Pinpoint the cell where the given text exists, returning its [X, Y] midpoint coordinate. 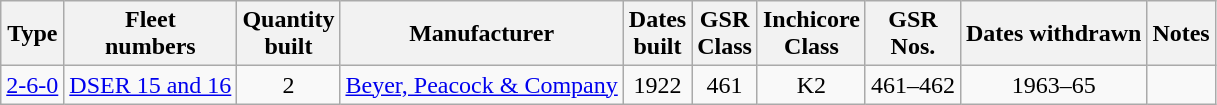
Datesbuilt [657, 34]
GSRClass [725, 34]
1963–65 [1053, 85]
Type [32, 34]
Quantitybuilt [288, 34]
GSRNos. [912, 34]
2 [288, 85]
DSER 15 and 16 [150, 85]
461 [725, 85]
1922 [657, 85]
InchicoreClass [811, 34]
Manufacturer [482, 34]
461–462 [912, 85]
Fleetnumbers [150, 34]
K2 [811, 85]
Notes [1181, 34]
Beyer, Peacock & Company [482, 85]
2-6-0 [32, 85]
Dates withdrawn [1053, 34]
